Capture the cell that displays the provided text and extract its (X, Y) central coordinate. 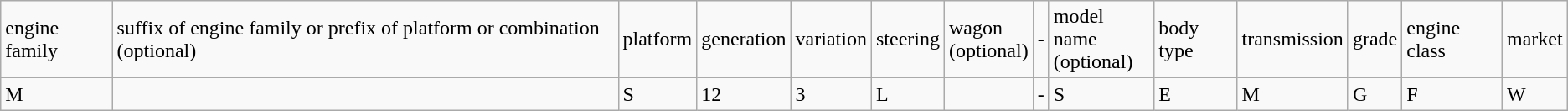
engine family (57, 40)
variation (831, 40)
steering (908, 40)
transmission (1292, 40)
L (908, 94)
G (1375, 94)
generation (744, 40)
F (1452, 94)
grade (1375, 40)
W (1534, 94)
market (1534, 40)
3 (831, 94)
12 (744, 94)
wagon(optional) (988, 40)
platform (658, 40)
model name(optional) (1101, 40)
E (1196, 94)
engine class (1452, 40)
body type (1196, 40)
suffix of engine family or prefix of platform or combination (optional) (365, 40)
